Locate the cell with the specified text and output its [x, y] center coordinate. 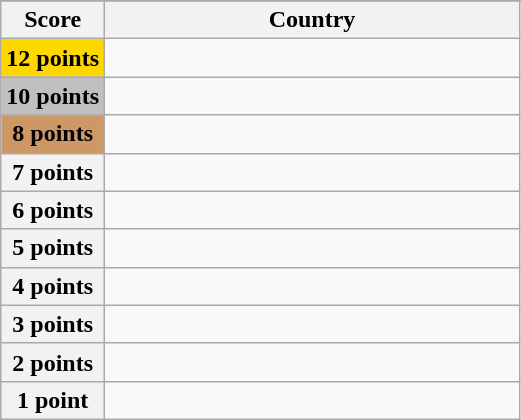
5 points [53, 248]
3 points [53, 324]
1 point [53, 400]
12 points [53, 58]
2 points [53, 362]
7 points [53, 172]
10 points [53, 96]
6 points [53, 210]
Country [312, 20]
4 points [53, 286]
Score [53, 20]
8 points [53, 134]
